Identify which cell holds the provided text, then report its (X, Y) central coordinate. 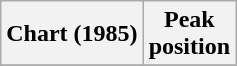
Chart (1985) (72, 34)
Peakposition (189, 34)
